For the text-containing cell, return its midpoint in [X, Y] coordinate format. 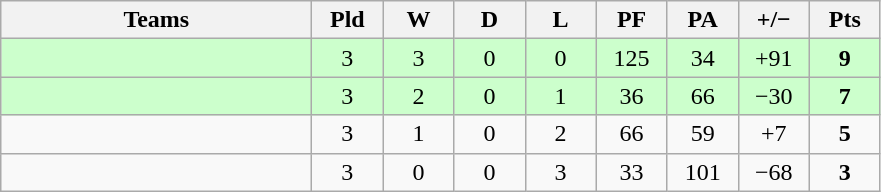
+7 [774, 134]
−68 [774, 172]
Teams [156, 20]
+/− [774, 20]
+91 [774, 58]
36 [632, 96]
125 [632, 58]
34 [702, 58]
PA [702, 20]
W [418, 20]
59 [702, 134]
33 [632, 172]
L [560, 20]
5 [844, 134]
−30 [774, 96]
D [490, 20]
PF [632, 20]
101 [702, 172]
Pld [348, 20]
Pts [844, 20]
9 [844, 58]
7 [844, 96]
